For the text-containing cell, return its midpoint in (x, y) coordinate format. 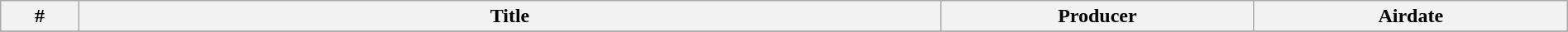
Title (509, 16)
Producer (1097, 16)
Airdate (1411, 16)
# (40, 16)
